Return the (X, Y) coordinate for the center point of the cell that contains the specified text.  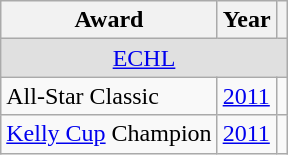
Award (109, 20)
Kelly Cup Champion (109, 134)
ECHL (144, 58)
Year (246, 20)
All-Star Classic (109, 96)
